Identify which cell holds the provided text, then report its [x, y] central coordinate. 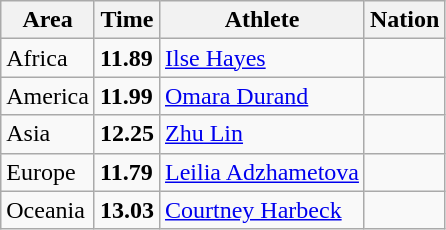
11.89 [126, 58]
Leilia Adzhametova [262, 172]
Time [126, 20]
Oceania [48, 210]
12.25 [126, 134]
11.99 [126, 96]
Nation [404, 20]
Athlete [262, 20]
Zhu Lin [262, 134]
Omara Durand [262, 96]
Africa [48, 58]
Europe [48, 172]
Ilse Hayes [262, 58]
Asia [48, 134]
America [48, 96]
11.79 [126, 172]
Courtney Harbeck [262, 210]
Area [48, 20]
13.03 [126, 210]
